Detect which cell encompasses the target text, then output its (x, y) center coordinate. 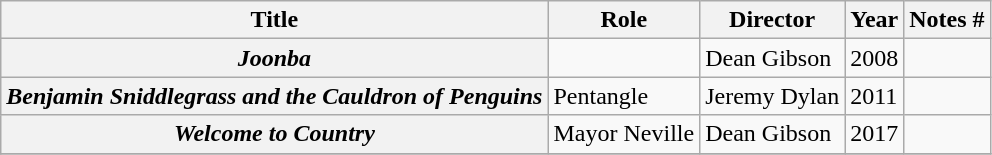
2017 (874, 134)
Title (274, 20)
Role (624, 20)
Welcome to Country (274, 134)
2011 (874, 96)
Director (772, 20)
Joonba (274, 58)
Year (874, 20)
Notes # (947, 20)
Jeremy Dylan (772, 96)
Pentangle (624, 96)
Benjamin Sniddlegrass and the Cauldron of Penguins (274, 96)
2008 (874, 58)
Mayor Neville (624, 134)
